Extract the [X, Y] coordinate from the center of the cell holding the provided text.  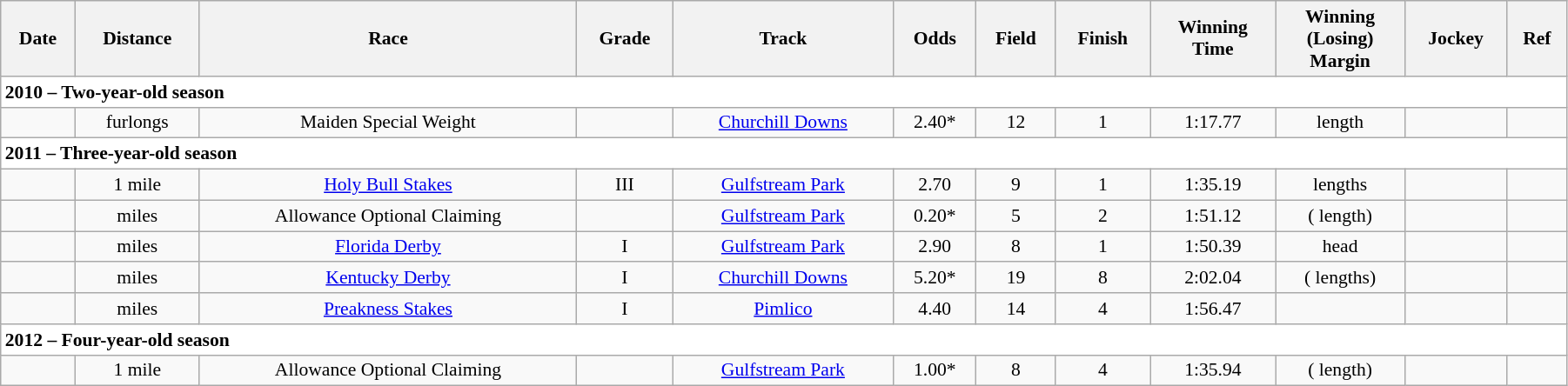
head [1340, 247]
2 [1103, 216]
furlongs [137, 123]
5 [1016, 216]
1:56.47 [1213, 309]
2.90 [935, 247]
1:35.94 [1213, 370]
1:51.12 [1213, 216]
Florida Derby [388, 247]
14 [1016, 309]
2:02.04 [1213, 278]
0.20* [935, 216]
Finish [1103, 38]
19 [1016, 278]
2.40* [935, 123]
Maiden Special Weight [388, 123]
1:17.77 [1213, 123]
Grade [625, 38]
Holy Bull Stakes [388, 185]
WinningTime [1213, 38]
2012 – Four-year-old season [784, 340]
Kentucky Derby [388, 278]
III [625, 185]
lengths [1340, 185]
1:50.39 [1213, 247]
Distance [137, 38]
5.20* [935, 278]
Preakness Stakes [388, 309]
1.00* [935, 370]
Field [1016, 38]
Race [388, 38]
12 [1016, 123]
Date [38, 38]
Odds [935, 38]
length [1340, 123]
Jockey [1456, 38]
( lengths) [1340, 278]
2010 – Two-year-old season [784, 92]
4.40 [935, 309]
2.70 [935, 185]
Track [783, 38]
Pimlico [783, 309]
Ref [1537, 38]
2011 – Three-year-old season [784, 154]
1:35.19 [1213, 185]
Winning(Losing)Margin [1340, 38]
9 [1016, 185]
